Capture the cell that displays the provided text and extract its [X, Y] central coordinate. 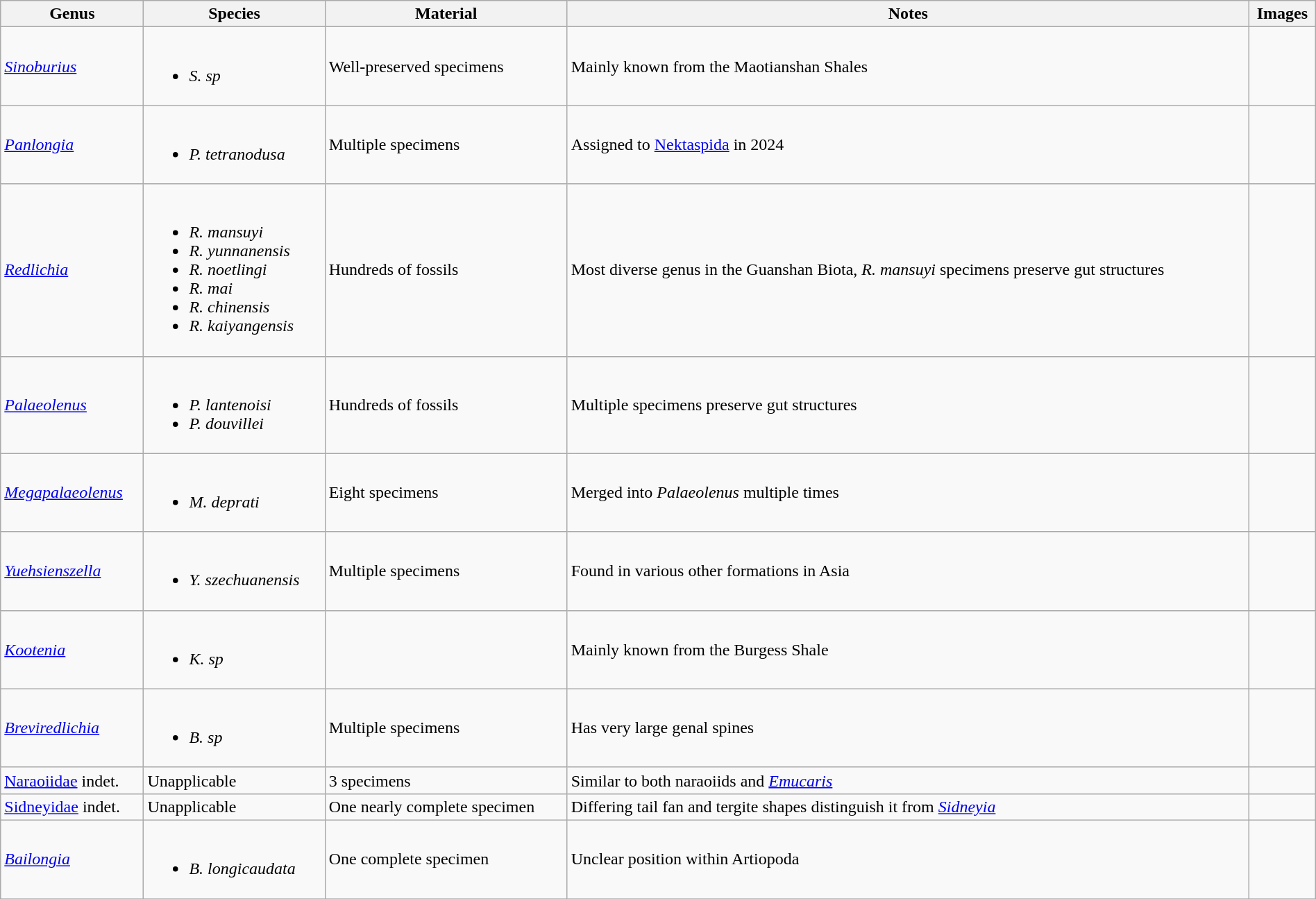
One complete specimen [446, 859]
B. longicaudata [235, 859]
Genus [72, 14]
K. sp [235, 650]
Well-preserved specimens [446, 67]
Similar to both naraoiids and Emucaris [908, 780]
Sidneyidae indet. [72, 807]
Material [446, 14]
M. deprati [235, 493]
Multiple specimens preserve gut structures [908, 405]
Naraoiidae indet. [72, 780]
Mainly known from the Burgess Shale [908, 650]
Differing tail fan and tergite shapes distinguish it from Sidneyia [908, 807]
Bailongia [72, 859]
P. lantenoisiP. douvillei [235, 405]
Y. szechuanensis [235, 571]
Unclear position within Artiopoda [908, 859]
R. mansuyiR. yunnanensisR. noetlingiR. maiR. chinensisR. kaiyangensis [235, 270]
Notes [908, 14]
Megapalaeolenus [72, 493]
Breviredlichia [72, 728]
Merged into Palaeolenus multiple times [908, 493]
One nearly complete specimen [446, 807]
Redlichia [72, 270]
Assigned to Nektaspida in 2024 [908, 144]
B. sp [235, 728]
Kootenia [72, 650]
3 specimens [446, 780]
Sinoburius [72, 67]
Species [235, 14]
Images [1282, 14]
P. tetranodusa [235, 144]
Has very large genal spines [908, 728]
Panlongia [72, 144]
Eight specimens [446, 493]
S. sp [235, 67]
Mainly known from the Maotianshan Shales [908, 67]
Palaeolenus [72, 405]
Yuehsienszella [72, 571]
Most diverse genus in the Guanshan Biota, R. mansuyi specimens preserve gut structures [908, 270]
Found in various other formations in Asia [908, 571]
